Find where the given text appears and provide that cell's center as (x, y) coordinate. 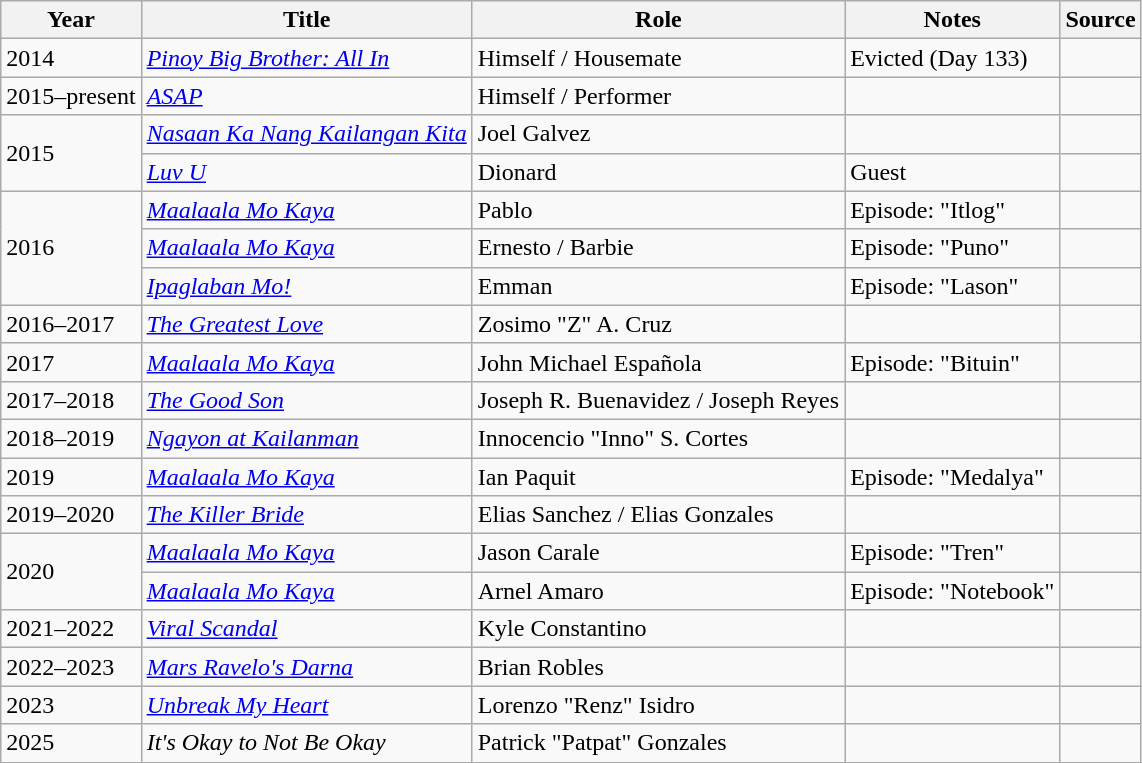
2023 (71, 705)
2020 (71, 572)
Episode: "Tren" (952, 553)
Dionard (658, 172)
Pablo (658, 210)
2022–2023 (71, 667)
John Michael Española (658, 362)
2014 (71, 58)
Episode: "Puno" (952, 248)
Guest (952, 172)
Brian Robles (658, 667)
Pinoy Big Brother: All In (306, 58)
The Killer Bride (306, 515)
Nasaan Ka Nang Kailangan Kita (306, 134)
The Greatest Love (306, 324)
ASAP (306, 96)
2021–2022 (71, 629)
Jason Carale (658, 553)
Evicted (Day 133) (952, 58)
2017 (71, 362)
Ernesto / Barbie (658, 248)
Lorenzo "Renz" Isidro (658, 705)
Arnel Amaro (658, 591)
Luv U (306, 172)
Himself / Housemate (658, 58)
Source (1100, 20)
2019–2020 (71, 515)
It's Okay to Not Be Okay (306, 743)
Episode: "Medalya" (952, 477)
Episode: "Itlog" (952, 210)
Zosimo "Z" A. Cruz (658, 324)
Viral Scandal (306, 629)
Joseph R. Buenavidez / Joseph Reyes (658, 400)
Role (658, 20)
Joel Galvez (658, 134)
Emman (658, 286)
Episode: "Lason" (952, 286)
2025 (71, 743)
Year (71, 20)
Unbreak My Heart (306, 705)
2016 (71, 248)
2019 (71, 477)
Episode: "Bituin" (952, 362)
Ian Paquit (658, 477)
Elias Sanchez / Elias Gonzales (658, 515)
2017–2018 (71, 400)
Mars Ravelo's Darna (306, 667)
Episode: "Notebook" (952, 591)
2015 (71, 153)
Himself / Performer (658, 96)
2018–2019 (71, 438)
Innocencio "Inno" S. Cortes (658, 438)
Title (306, 20)
Patrick "Patpat" Gonzales (658, 743)
Ngayon at Kailanman (306, 438)
2016–2017 (71, 324)
The Good Son (306, 400)
Kyle Constantino (658, 629)
Ipaglaban Mo! (306, 286)
Notes (952, 20)
2015–present (71, 96)
